Output the (x, y) coordinate of the center of the cell containing the given text.  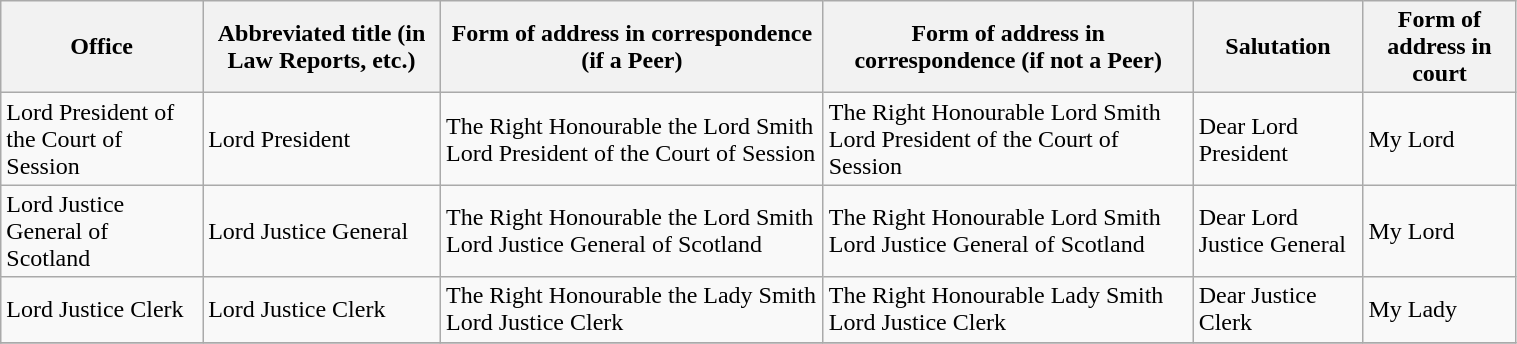
Form of address in correspondence (if not a Peer) (1008, 47)
The Right Honourable Lord Smith Lord President of the Court of Session (1008, 139)
Dear Lord Justice General (1278, 231)
Form of address in court (1440, 47)
The Right Honourable the Lord Smith Lord Justice General of Scotland (632, 231)
Abbreviated title (in Law Reports, etc.) (322, 47)
Lord Justice General of Scotland (102, 231)
The Right Honourable Lady Smith Lord Justice Clerk (1008, 310)
The Right Honourable the Lord Smith Lord President of the Court of Session (632, 139)
Office (102, 47)
Salutation (1278, 47)
The Right Honourable Lord Smith Lord Justice General of Scotland (1008, 231)
Lord Justice General (322, 231)
Lord President of the Court of Session (102, 139)
Lord President (322, 139)
The Right Honourable the Lady Smith Lord Justice Clerk (632, 310)
Form of address in correspondence (if a Peer) (632, 47)
My Lady (1440, 310)
Dear Lord President (1278, 139)
Dear Justice Clerk (1278, 310)
